Identify which cell holds the provided text, then report its (x, y) central coordinate. 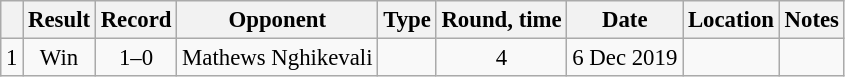
Date (625, 20)
4 (502, 58)
6 Dec 2019 (625, 58)
Opponent (278, 20)
Location (732, 20)
Round, time (502, 20)
Notes (812, 20)
1 (12, 58)
Mathews Nghikevali (278, 58)
Type (407, 20)
Win (60, 58)
Record (136, 20)
Result (60, 20)
1–0 (136, 58)
